Provide the [x, y] coordinate of the cell's center where the given text is located.  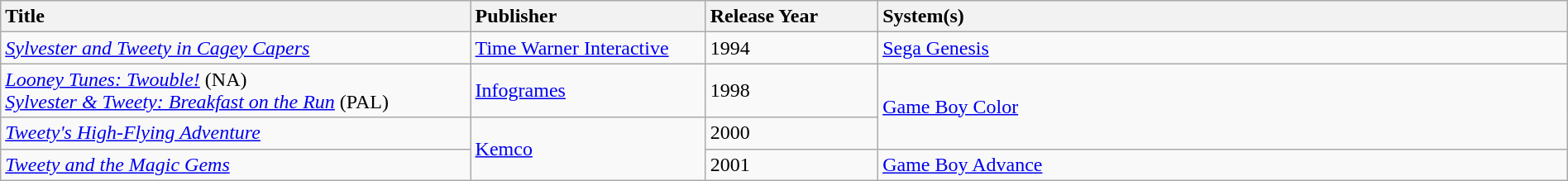
System(s) [1223, 17]
Game Boy Color [1223, 106]
Release Year [791, 17]
2000 [791, 133]
Tweety's High-Flying Adventure [236, 133]
Game Boy Advance [1223, 164]
Title [236, 17]
1998 [791, 91]
Infogrames [588, 91]
Sylvester and Tweety in Cagey Capers [236, 48]
Publisher [588, 17]
2001 [791, 164]
Kemco [588, 149]
Sega Genesis [1223, 48]
Tweety and the Magic Gems [236, 164]
Looney Tunes: Twouble! (NA)Sylvester & Tweety: Breakfast on the Run (PAL) [236, 91]
1994 [791, 48]
Time Warner Interactive [588, 48]
